Capture the cell that displays the provided text and extract its (x, y) central coordinate. 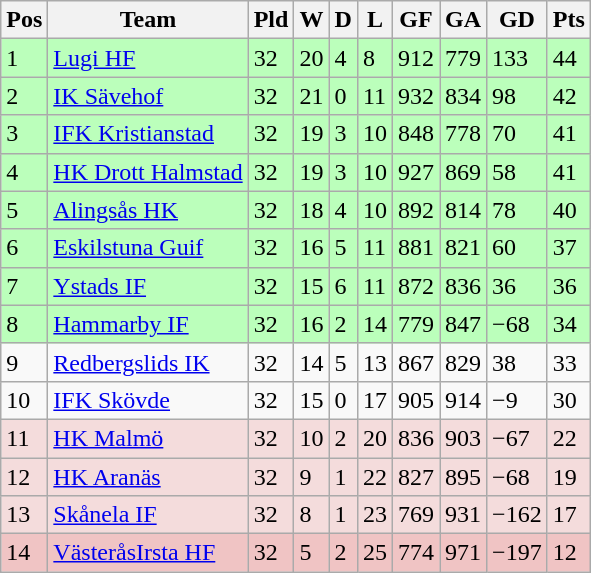
21 (312, 96)
971 (464, 553)
834 (464, 96)
769 (416, 515)
Ystads IF (148, 286)
IK Sävehof (148, 96)
W (312, 20)
25 (374, 553)
Team (148, 20)
−197 (518, 553)
814 (464, 210)
IFK Skövde (148, 400)
78 (518, 210)
867 (416, 362)
914 (464, 400)
Pts (568, 20)
HK Malmö (148, 438)
GD (518, 20)
932 (416, 96)
60 (518, 248)
881 (416, 248)
829 (464, 362)
905 (416, 400)
774 (416, 553)
Pos (24, 20)
VästeråsIrsta HF (148, 553)
33 (568, 362)
912 (416, 58)
Redbergslids IK (148, 362)
34 (568, 324)
133 (518, 58)
Hammarby IF (148, 324)
895 (464, 477)
821 (464, 248)
847 (464, 324)
30 (568, 400)
18 (312, 210)
869 (464, 172)
IFK Kristianstad (148, 134)
931 (464, 515)
40 (568, 210)
38 (518, 362)
70 (518, 134)
44 (568, 58)
42 (568, 96)
827 (416, 477)
Eskilstuna Guif (148, 248)
Skånela IF (148, 515)
L (374, 20)
GF (416, 20)
872 (416, 286)
Lugi HF (148, 58)
Pld (271, 20)
Alingsås HK (148, 210)
23 (374, 515)
37 (568, 248)
−9 (518, 400)
848 (416, 134)
−162 (518, 515)
903 (464, 438)
−67 (518, 438)
892 (416, 210)
HK Drott Halmstad (148, 172)
58 (518, 172)
HK Aranäs (148, 477)
7 (24, 286)
GA (464, 20)
98 (518, 96)
927 (416, 172)
D (343, 20)
778 (464, 134)
